Identify which cell holds the provided text, then report its (X, Y) central coordinate. 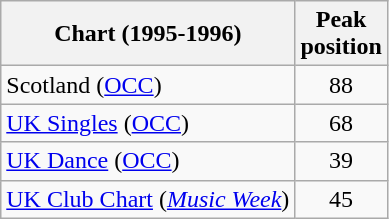
88 (341, 85)
Peakposition (341, 34)
Scotland (OCC) (148, 85)
UK Singles (OCC) (148, 123)
Chart (1995-1996) (148, 34)
39 (341, 161)
68 (341, 123)
45 (341, 199)
UK Club Chart (Music Week) (148, 199)
UK Dance (OCC) (148, 161)
